Detect which cell encompasses the target text, then output its (x, y) center coordinate. 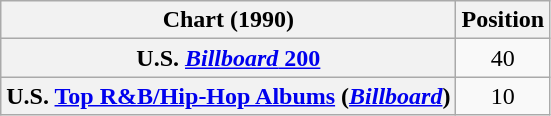
U.S. Top R&B/Hip-Hop Albums (Billboard) (228, 96)
Chart (1990) (228, 20)
10 (503, 96)
U.S. Billboard 200 (228, 58)
40 (503, 58)
Position (503, 20)
